Find where the given text appears and provide that cell's center as [X, Y] coordinate. 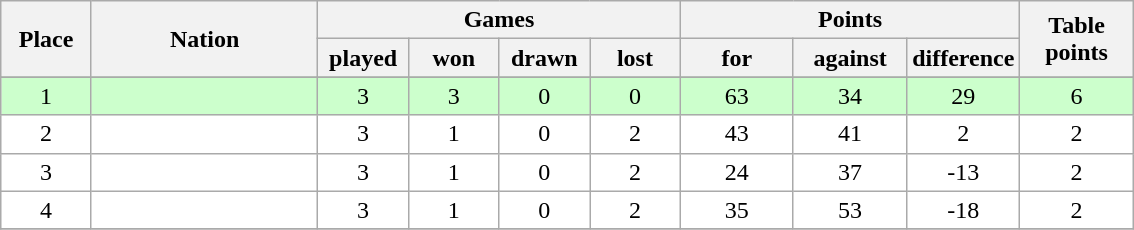
Points [850, 20]
against [850, 58]
Games [499, 20]
lost [636, 58]
53 [850, 210]
Place [46, 39]
43 [736, 134]
-13 [964, 172]
37 [850, 172]
41 [850, 134]
-18 [964, 210]
played [364, 58]
difference [964, 58]
35 [736, 210]
24 [736, 172]
won [454, 58]
for [736, 58]
drawn [544, 58]
4 [46, 210]
29 [964, 96]
6 [1076, 96]
Tablepoints [1076, 39]
34 [850, 96]
Nation [204, 39]
63 [736, 96]
